Identify which cell holds the provided text, then report its (X, Y) central coordinate. 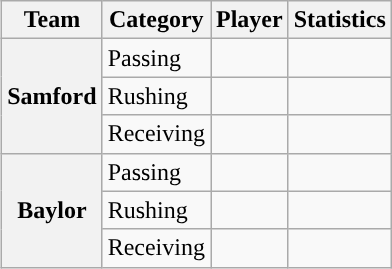
Team (52, 20)
Statistics (340, 20)
Baylor (52, 210)
Category (156, 20)
Samford (52, 96)
Player (249, 20)
